Detect which cell encompasses the target text, then output its (x, y) center coordinate. 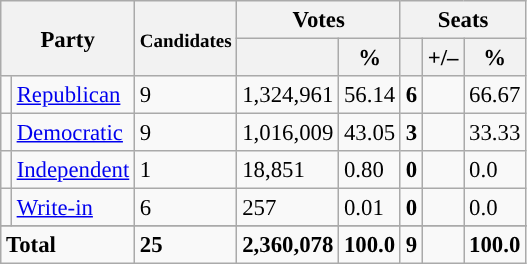
Democratic (72, 133)
Write-in (72, 208)
Independent (72, 170)
1 (186, 170)
0.01 (370, 208)
3 (411, 133)
Seats (462, 20)
Votes (319, 20)
43.05 (370, 133)
Candidates (186, 38)
2,360,078 (288, 245)
0.80 (370, 170)
+/– (442, 58)
18,851 (288, 170)
66.67 (495, 95)
1,324,961 (288, 95)
33.33 (495, 133)
1,016,009 (288, 133)
Party (68, 38)
Total (68, 245)
Republican (72, 95)
25 (186, 245)
257 (288, 208)
56.14 (370, 95)
